Detect which cell encompasses the target text, then output its (X, Y) center coordinate. 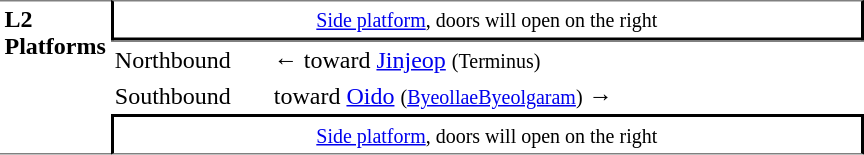
Southbound (190, 96)
Northbound (190, 59)
toward Oido (ByeollaeByeolgaram) → (566, 96)
L2Platforms (55, 77)
← toward Jinjeop (Terminus) (566, 59)
